Find where the given text appears and provide that cell's center as [x, y] coordinate. 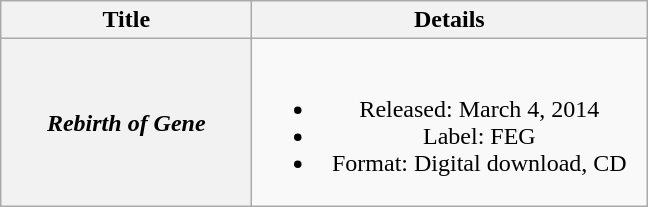
Released: March 4, 2014Label: FEGFormat: Digital download, CD [450, 122]
Title [126, 20]
Rebirth of Gene [126, 122]
Details [450, 20]
